Locate the cell with the specified text and output its [X, Y] center coordinate. 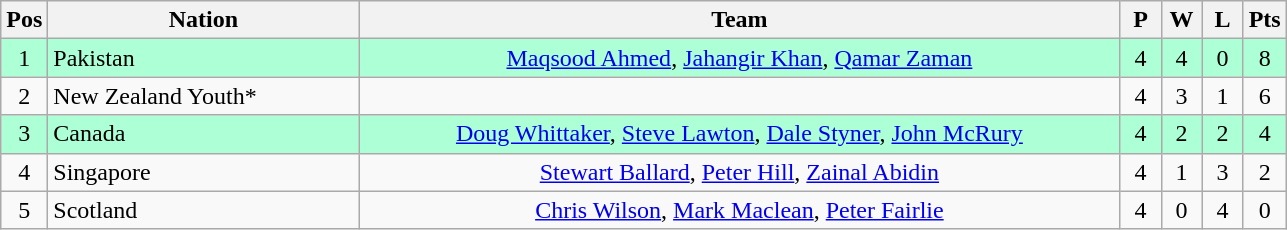
Nation [204, 20]
Scotland [204, 210]
Chris Wilson, Mark Maclean, Peter Fairlie [740, 210]
L [1222, 20]
Maqsood Ahmed, Jahangir Khan, Qamar Zaman [740, 58]
8 [1264, 58]
W [1182, 20]
Stewart Ballard, Peter Hill, Zainal Abidin [740, 172]
Pos [24, 20]
Team [740, 20]
P [1140, 20]
Canada [204, 134]
Doug Whittaker, Steve Lawton, Dale Styner, John McRury [740, 134]
New Zealand Youth* [204, 96]
Pts [1264, 20]
Pakistan [204, 58]
5 [24, 210]
Singapore [204, 172]
6 [1264, 96]
